Pinpoint the cell where the given text exists, returning its [X, Y] midpoint coordinate. 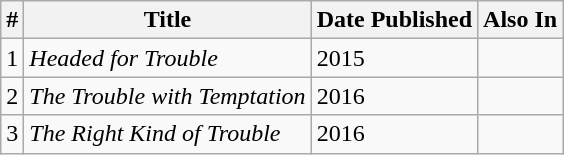
2015 [394, 58]
3 [12, 134]
Title [168, 20]
The Right Kind of Trouble [168, 134]
1 [12, 58]
# [12, 20]
Date Published [394, 20]
The Trouble with Temptation [168, 96]
Also In [520, 20]
2 [12, 96]
Headed for Trouble [168, 58]
